Find where the given text appears and provide that cell's center as [x, y] coordinate. 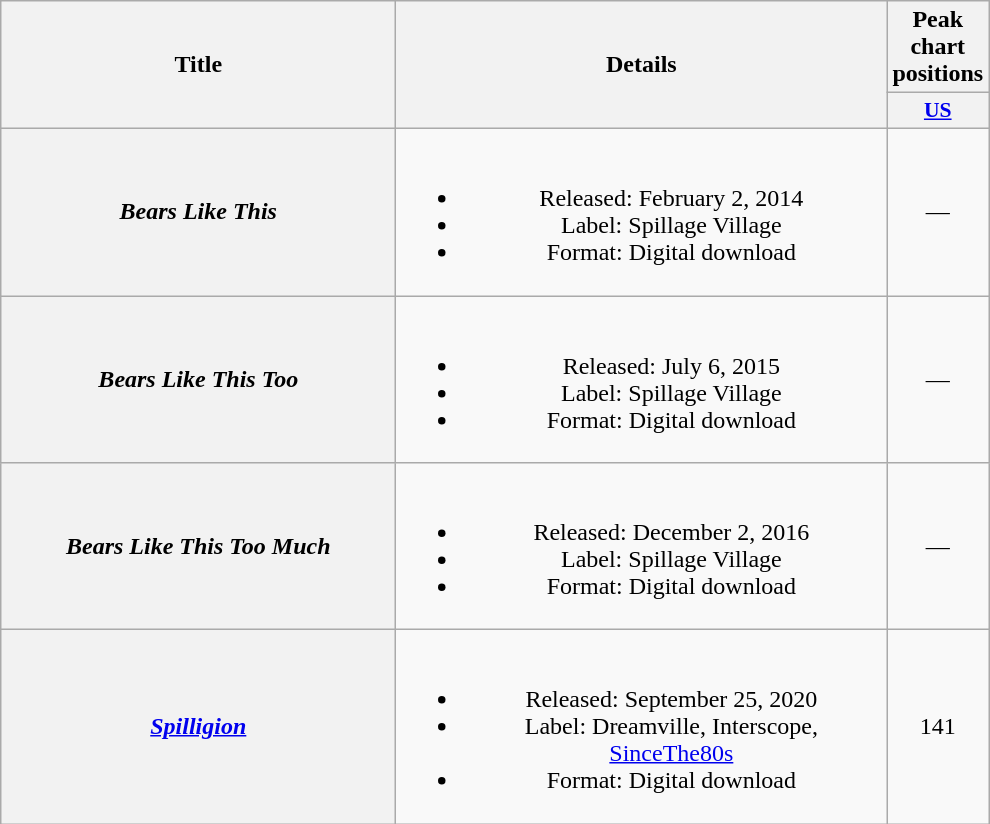
Spilligion [198, 727]
US [938, 111]
Bears Like This Too Much [198, 546]
Released: July 6, 2015Label: Spillage VillageFormat: Digital download [642, 380]
Released: September 25, 2020Label: Dreamville, Interscope, SinceThe80sFormat: Digital download [642, 727]
Details [642, 65]
Title [198, 65]
Released: February 2, 2014Label: Spillage VillageFormat: Digital download [642, 212]
141 [938, 727]
Bears Like This [198, 212]
Peak chart positions [938, 47]
Bears Like This Too [198, 380]
Released: December 2, 2016Label: Spillage VillageFormat: Digital download [642, 546]
